Pinpoint the cell where the given text exists, returning its [X, Y] midpoint coordinate. 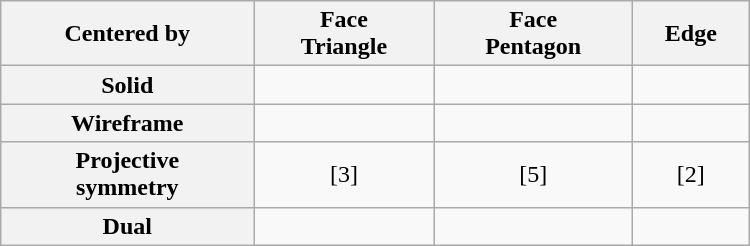
Wireframe [128, 123]
Projectivesymmetry [128, 174]
FaceTriangle [344, 34]
[5] [533, 174]
[2] [690, 174]
Edge [690, 34]
Solid [128, 85]
[3] [344, 174]
Dual [128, 226]
Centered by [128, 34]
FacePentagon [533, 34]
